Return [x, y] of the center of cell containing provided text 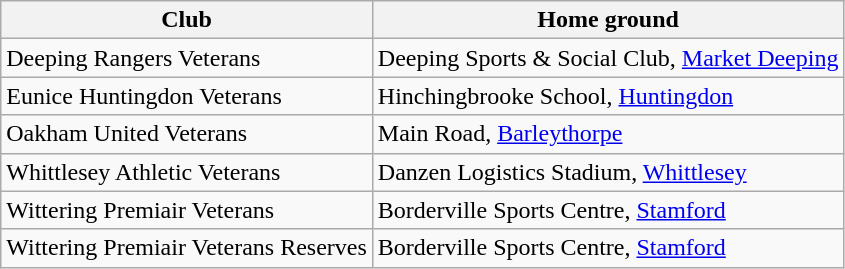
Deeping Rangers Veterans [187, 58]
Main Road, Barleythorpe [608, 134]
Hinchingbrooke School, Huntingdon [608, 96]
Danzen Logistics Stadium, Whittlesey [608, 172]
Wittering Premiair Veterans [187, 210]
Home ground [608, 20]
Deeping Sports & Social Club, Market Deeping [608, 58]
Oakham United Veterans [187, 134]
Wittering Premiair Veterans Reserves [187, 248]
Eunice Huntingdon Veterans [187, 96]
Whittlesey Athletic Veterans [187, 172]
Club [187, 20]
